Return (x, y) of the center of cell containing provided text 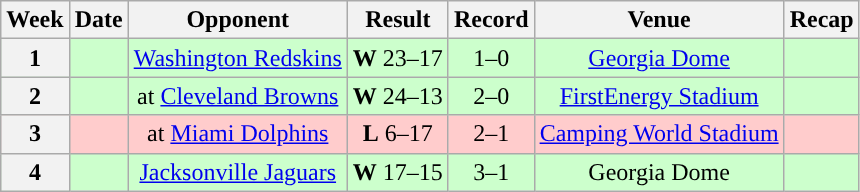
Washington Redskins (238, 58)
Camping World Stadium (659, 134)
3–1 (491, 172)
1–0 (491, 58)
Record (491, 20)
2–1 (491, 134)
at Miami Dolphins (238, 134)
Venue (659, 20)
FirstEnergy Stadium (659, 96)
2–0 (491, 96)
at Cleveland Browns (238, 96)
Week (35, 20)
Recap (822, 20)
W 17–15 (398, 172)
Date (98, 20)
L 6–17 (398, 134)
Jacksonville Jaguars (238, 172)
4 (35, 172)
2 (35, 96)
Opponent (238, 20)
1 (35, 58)
Result (398, 20)
W 23–17 (398, 58)
W 24–13 (398, 96)
3 (35, 134)
